Provide the (X, Y) coordinate of the cell's center where the given text is located.  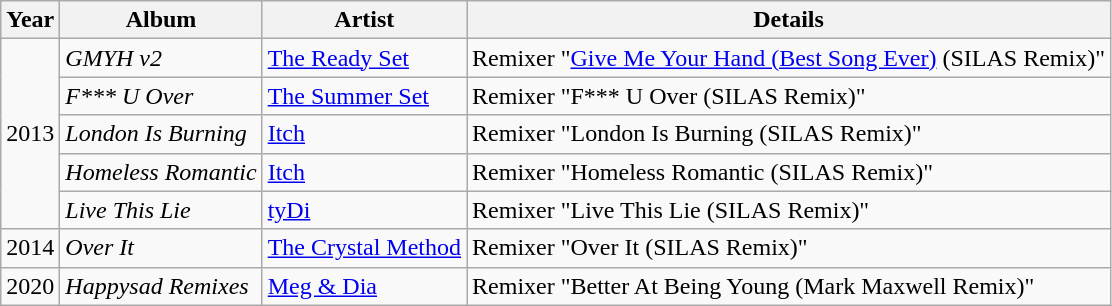
The Ready Set (364, 58)
Remixer "F*** U Over (SILAS Remix)" (789, 96)
Over It (161, 248)
Remixer "Better At Being Young (Mark Maxwell Remix)" (789, 286)
Live This Lie (161, 210)
The Summer Set (364, 96)
Remixer "London Is Burning (SILAS Remix)" (789, 134)
tyDi (364, 210)
2014 (30, 248)
Album (161, 20)
Remixer "Homeless Romantic (SILAS Remix)" (789, 172)
Homeless Romantic (161, 172)
GMYH v2 (161, 58)
London Is Burning (161, 134)
Meg & Dia (364, 286)
Details (789, 20)
2013 (30, 134)
2020 (30, 286)
Year (30, 20)
Artist (364, 20)
Remixer "Live This Lie (SILAS Remix)" (789, 210)
The Crystal Method (364, 248)
Happysad Remixes (161, 286)
Remixer "Over It (SILAS Remix)" (789, 248)
Remixer "Give Me Your Hand (Best Song Ever) (SILAS Remix)" (789, 58)
F*** U Over (161, 96)
